Provide the [x, y] coordinate of the cell's center where the given text is located.  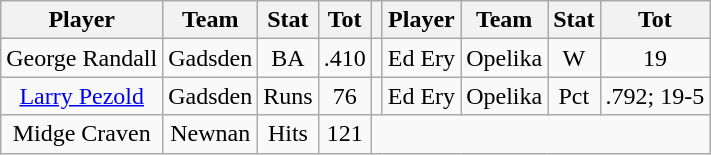
Midge Craven [82, 134]
19 [655, 58]
BA [288, 58]
Hits [288, 134]
Larry Pezold [82, 96]
W [574, 58]
.792; 19-5 [655, 96]
George Randall [82, 58]
.410 [344, 58]
Runs [288, 96]
76 [344, 96]
121 [344, 134]
Newnan [210, 134]
Pct [574, 96]
